Find where the given text appears and provide that cell's center as [X, Y] coordinate. 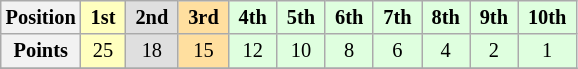
3rd [203, 17]
6 [397, 51]
4 [446, 51]
1 [547, 51]
Position [41, 17]
6th [349, 17]
10th [547, 17]
Points [41, 51]
4th [253, 17]
2 [494, 51]
7th [397, 17]
8 [349, 51]
8th [446, 17]
18 [152, 51]
2nd [152, 17]
10 [301, 51]
15 [203, 51]
25 [104, 51]
5th [301, 17]
12 [253, 51]
1st [104, 17]
9th [494, 17]
